Locate the cell with the specified text and output its [X, Y] center coordinate. 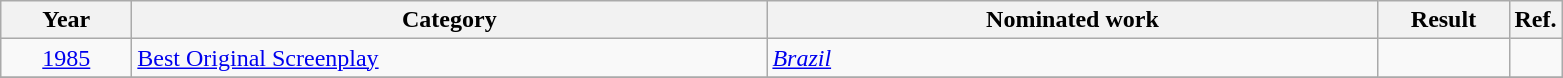
Category [450, 20]
1985 [66, 58]
Ref. [1536, 20]
Result [1444, 20]
Year [66, 20]
Brazil [1072, 58]
Best Original Screenplay [450, 58]
Nominated work [1072, 20]
